Output the [X, Y] coordinate of the center of the cell containing the given text.  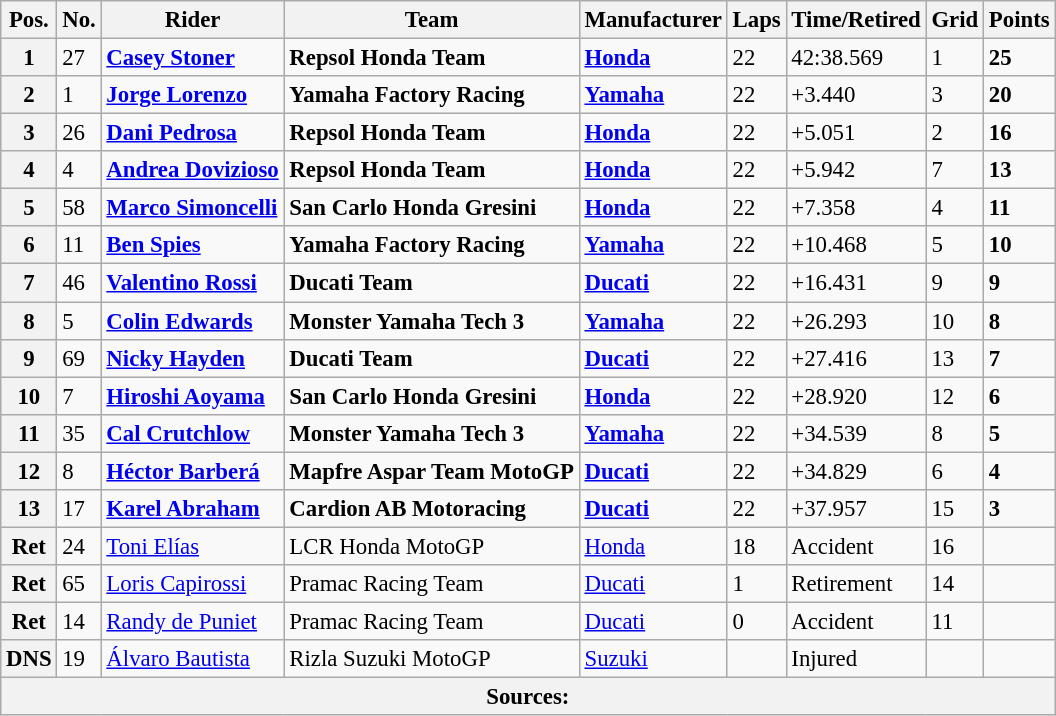
+5.051 [856, 133]
26 [79, 133]
46 [79, 283]
17 [79, 509]
Cal Crutchlow [192, 433]
Pos. [29, 20]
Laps [756, 20]
Héctor Barberá [192, 471]
Álvaro Bautista [192, 659]
+34.539 [856, 433]
Karel Abraham [192, 509]
Jorge Lorenzo [192, 95]
Team [432, 20]
+26.293 [856, 321]
Sources: [528, 697]
Time/Retired [856, 20]
Randy de Puniet [192, 621]
24 [79, 546]
+10.468 [856, 245]
DNS [29, 659]
Hiroshi Aoyama [192, 396]
No. [79, 20]
Andrea Dovizioso [192, 170]
Cardion AB Motoracing [432, 509]
+34.829 [856, 471]
Loris Capirossi [192, 584]
65 [79, 584]
+27.416 [856, 358]
+5.942 [856, 170]
35 [79, 433]
Mapfre Aspar Team MotoGP [432, 471]
+3.440 [856, 95]
Valentino Rossi [192, 283]
Suzuki [653, 659]
Injured [856, 659]
Nicky Hayden [192, 358]
+16.431 [856, 283]
20 [1020, 95]
Retirement [856, 584]
42:38.569 [856, 58]
58 [79, 208]
Toni Elías [192, 546]
0 [756, 621]
Points [1020, 20]
25 [1020, 58]
Manufacturer [653, 20]
+7.358 [856, 208]
15 [954, 509]
Colin Edwards [192, 321]
19 [79, 659]
Marco Simoncelli [192, 208]
+28.920 [856, 396]
LCR Honda MotoGP [432, 546]
Casey Stoner [192, 58]
69 [79, 358]
18 [756, 546]
Rider [192, 20]
Dani Pedrosa [192, 133]
Ben Spies [192, 245]
27 [79, 58]
Grid [954, 20]
Rizla Suzuki MotoGP [432, 659]
+37.957 [856, 509]
